Determine the (x, y) coordinate at the center of the cell enclosing the given text.  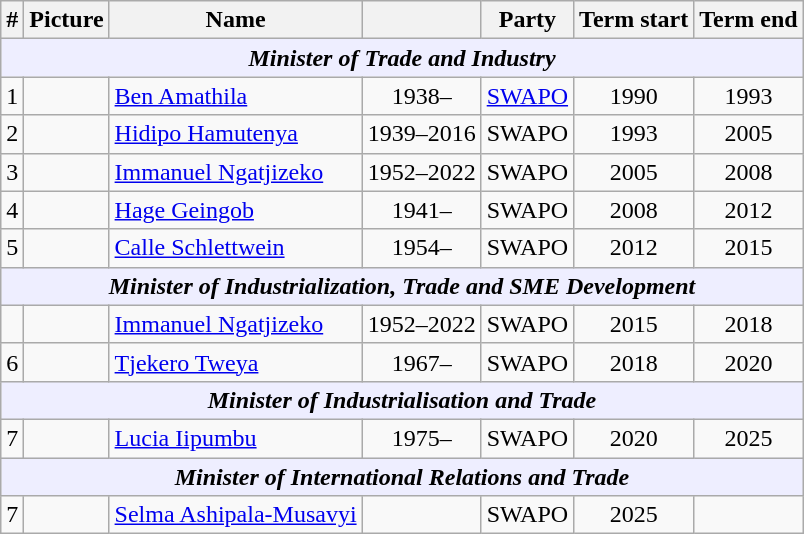
1938– (422, 96)
1941– (422, 210)
5 (12, 248)
6 (12, 362)
Minister of Industrialization, Trade and SME Development (402, 286)
Minister of International Relations and Trade (402, 477)
Term end (749, 20)
Ben Amathila (236, 96)
3 (12, 172)
Tjekero Tweya (236, 362)
# (12, 20)
1967– (422, 362)
Hidipo Hamutenya (236, 134)
Picture (66, 20)
4 (12, 210)
Party (527, 20)
1954– (422, 248)
Lucia Iipumbu (236, 438)
Term start (634, 20)
1975– (422, 438)
Calle Schlettwein (236, 248)
Minister of Trade and Industry (402, 58)
Selma Ashipala-Musavyi (236, 515)
2 (12, 134)
Name (236, 20)
1990 (634, 96)
1 (12, 96)
1939–2016 (422, 134)
Minister of Industrialisation and Trade (402, 400)
Hage Geingob (236, 210)
